Determine the [x, y] coordinate at the center of the cell enclosing the given text.  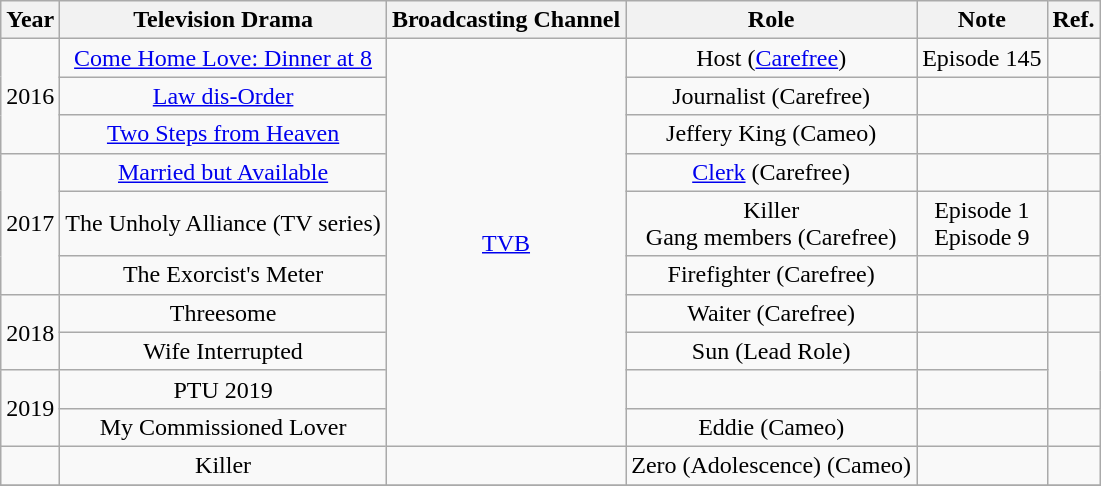
Threesome [224, 313]
Law dis-Order [224, 96]
Episode 145 [982, 58]
2016 [30, 96]
Year [30, 20]
Episode 1 Episode 9 [982, 224]
2018 [30, 332]
Broadcasting Channel [506, 20]
Host (Carefree) [772, 58]
Married but Available [224, 172]
Clerk (Carefree) [772, 172]
TVB [506, 243]
Role [772, 20]
2019 [30, 408]
Eddie (Cameo) [772, 427]
Killer Gang members (Carefree) [772, 224]
Jeffery King (Cameo) [772, 134]
Wife Interrupted [224, 351]
Waiter (Carefree) [772, 313]
Two Steps from Heaven [224, 134]
PTU 2019 [224, 389]
Come Home Love: Dinner at 8 [224, 58]
2017 [30, 224]
Killer [224, 465]
My Commissioned Lover [224, 427]
The Exorcist's Meter [224, 275]
Ref. [1074, 20]
Firefighter (Carefree) [772, 275]
Sun (Lead Role) [772, 351]
Television Drama [224, 20]
Journalist (Carefree) [772, 96]
Note [982, 20]
The Unholy Alliance (TV series) [224, 224]
Zero (Adolescence) (Cameo) [772, 465]
